Determine the [x, y] coordinate at the center of the cell enclosing the given text.  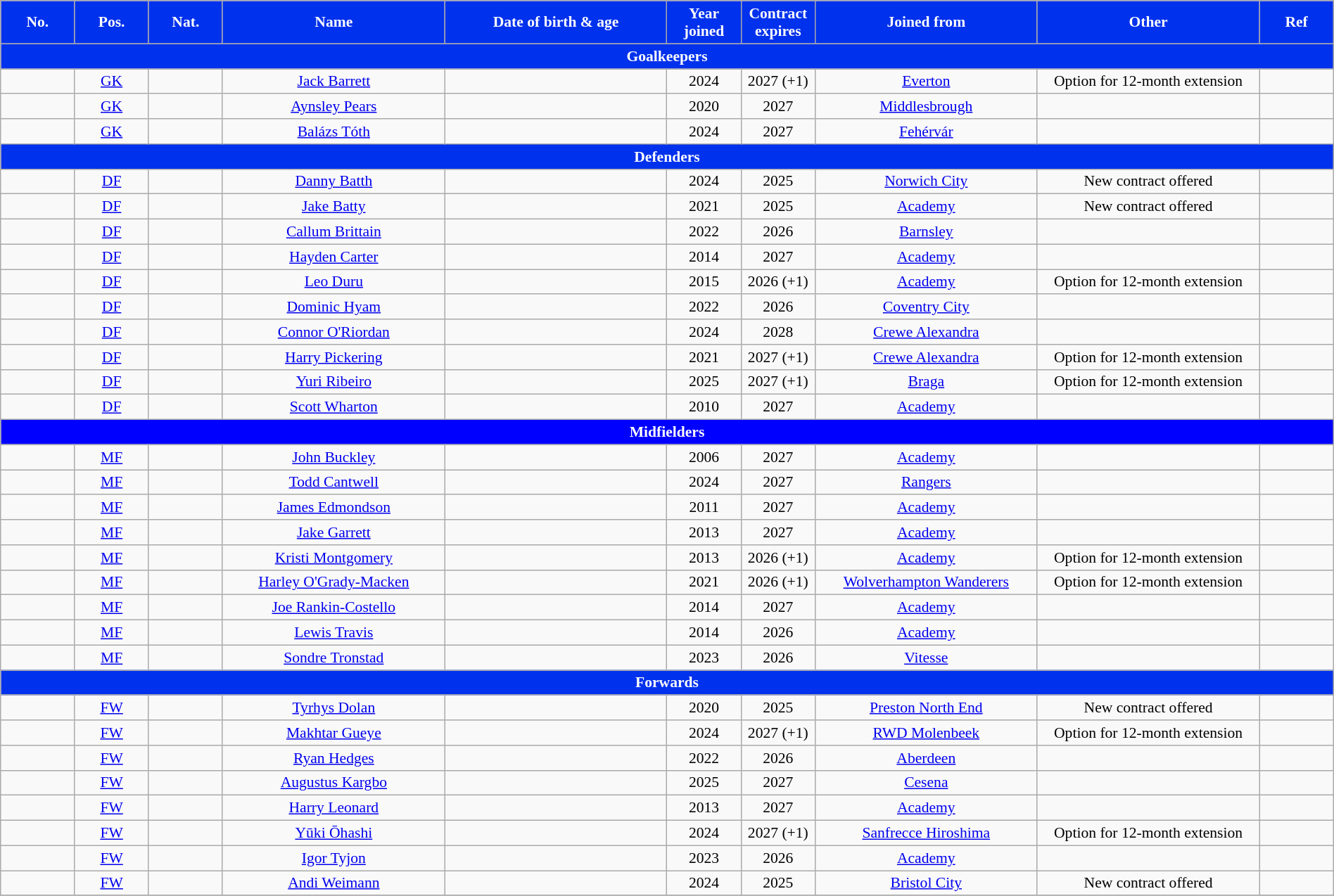
2015 [704, 282]
Scott Wharton [333, 407]
Goalkeepers [667, 56]
Everton [926, 82]
Harry Leonard [333, 808]
2010 [704, 407]
Barnsley [926, 232]
Contract expires [778, 23]
Sondre Tronstad [333, 658]
Forwards [667, 683]
Cesena [926, 783]
John Buckley [333, 457]
Other [1148, 23]
Joined from [926, 23]
2011 [704, 508]
Yuri Ribeiro [333, 382]
James Edmondson [333, 508]
Connor O'Riordan [333, 332]
Bristol City [926, 883]
Fehérvár [926, 132]
Norwich City [926, 181]
Nat. [186, 23]
Wolverhampton Wanderers [926, 582]
Harry Pickering [333, 357]
Sanfrecce Hiroshima [926, 833]
Leo Duru [333, 282]
Tyrhys Dolan [333, 708]
Coventry City [926, 307]
Pos. [111, 23]
Midfielders [667, 433]
Augustus Kargbo [333, 783]
2028 [778, 332]
Danny Batth [333, 181]
Jack Barrett [333, 82]
Aberdeen [926, 758]
Hayden Carter [333, 257]
Aynsley Pears [333, 107]
Middlesbrough [926, 107]
RWD Molenbeek [926, 733]
Todd Cantwell [333, 482]
Kristi Montgomery [333, 558]
Makhtar Gueye [333, 733]
Name [333, 23]
2006 [704, 457]
Harley O'Grady-Macken [333, 582]
Preston North End [926, 708]
Balázs Tóth [333, 132]
Andi Weimann [333, 883]
Jake Batty [333, 207]
Joe Rankin-Costello [333, 608]
Yūki Ōhashi [333, 833]
Callum Brittain [333, 232]
Year joined [704, 23]
Defenders [667, 157]
Jake Garrett [333, 532]
Braga [926, 382]
No. [38, 23]
Igor Tyjon [333, 858]
Date of birth & age [556, 23]
Ryan Hedges [333, 758]
Ref [1296, 23]
Dominic Hyam [333, 307]
Lewis Travis [333, 633]
Vitesse [926, 658]
Rangers [926, 482]
